Extract the [X, Y] coordinate from the center of the cell holding the provided text.  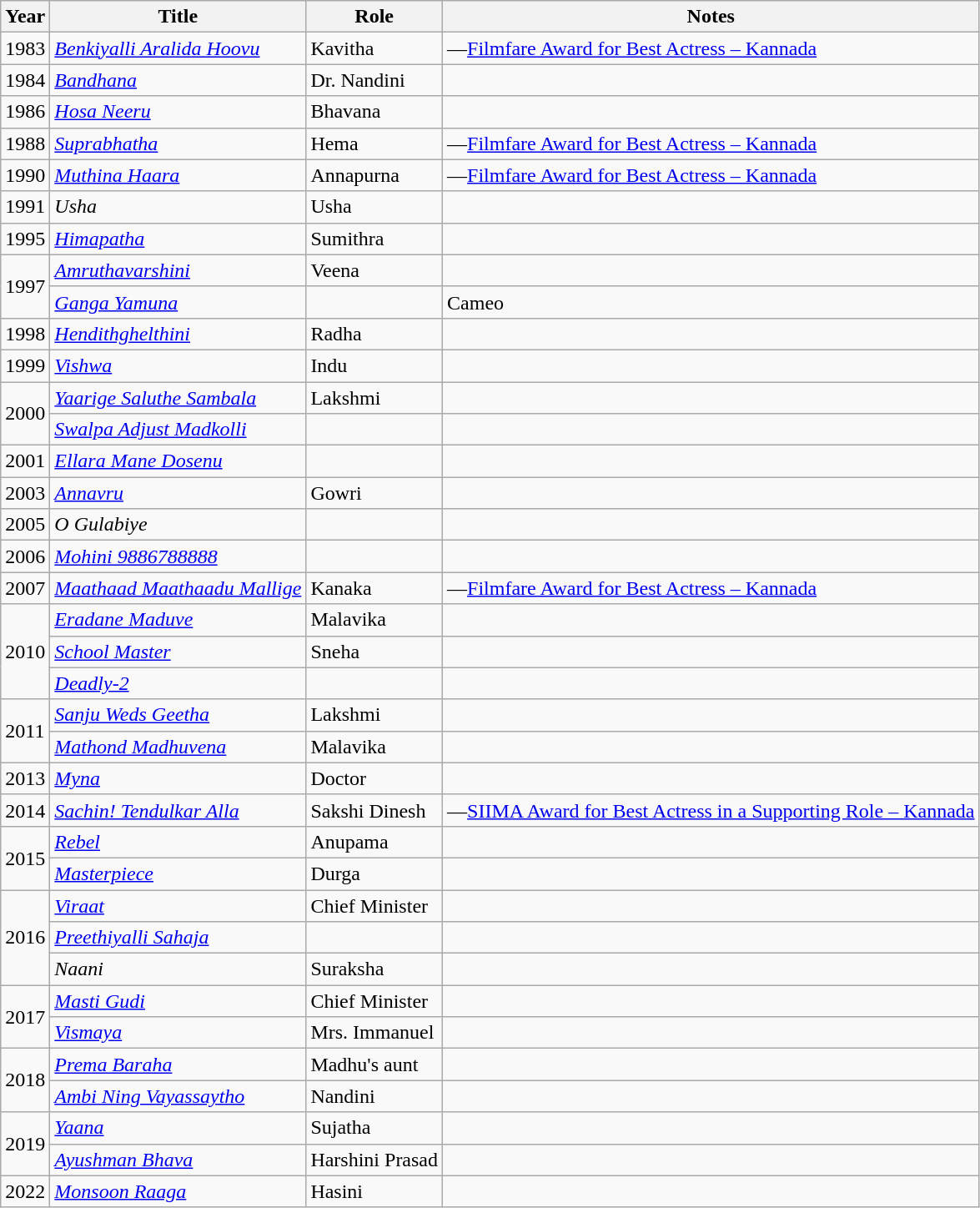
Kavitha [374, 48]
Eradane Maduve [178, 620]
Naani [178, 969]
Mathond Madhuvena [178, 747]
Role [374, 17]
Madhu's aunt [374, 1065]
Gowri [374, 493]
Sakshi Dinesh [374, 810]
Notes [711, 17]
2010 [25, 652]
Hosa Neeru [178, 112]
1998 [25, 334]
Bandhana [178, 80]
Preethiyalli Sahaja [178, 938]
School Master [178, 652]
2003 [25, 493]
Prema Baraha [178, 1065]
Hasini [374, 1191]
Veena [374, 270]
2011 [25, 731]
Bhavana [374, 112]
Mohini 9886788888 [178, 556]
—SIIMA Award for Best Actress in a Supporting Role – Kannada [711, 810]
Masti Gudi [178, 1001]
1984 [25, 80]
2017 [25, 1017]
Maathaad Maathaadu Mallige [178, 588]
Sneha [374, 652]
Kanaka [374, 588]
Nandini [374, 1096]
2014 [25, 810]
Hendithghelthini [178, 334]
Masterpiece [178, 873]
Sujatha [374, 1128]
2015 [25, 858]
2016 [25, 937]
Suprabhatha [178, 143]
Benkiyalli Aralida Hoovu [178, 48]
Sumithra [374, 239]
Sachin! Tendulkar Alla [178, 810]
Annavru [178, 493]
2018 [25, 1080]
Anupama [374, 842]
2000 [25, 414]
Rebel [178, 842]
2005 [25, 525]
Ganga Yamuna [178, 302]
Doctor [374, 778]
Durga [374, 873]
Ambi Ning Vayassaytho [178, 1096]
Radha [374, 334]
1995 [25, 239]
2019 [25, 1144]
1983 [25, 48]
Vismaya [178, 1033]
1988 [25, 143]
Title [178, 17]
2001 [25, 461]
1997 [25, 286]
Yaarige Saluthe Sambala [178, 398]
Amruthavarshini [178, 270]
1991 [25, 207]
Hema [374, 143]
Myna [178, 778]
Vishwa [178, 365]
O Gulabiye [178, 525]
Viraat [178, 905]
Indu [374, 365]
Ayushman Bhava [178, 1160]
Himapatha [178, 239]
2006 [25, 556]
Swalpa Adjust Madkolli [178, 430]
1990 [25, 175]
Monsoon Raaga [178, 1191]
Year [25, 17]
Dr. Nandini [374, 80]
Yaana [178, 1128]
2022 [25, 1191]
Deadly-2 [178, 683]
Harshini Prasad [374, 1160]
Sanju Weds Geetha [178, 715]
2013 [25, 778]
Ellara Mane Dosenu [178, 461]
Suraksha [374, 969]
Mrs. Immanuel [374, 1033]
Annapurna [374, 175]
1986 [25, 112]
1999 [25, 365]
Muthina Haara [178, 175]
Cameo [711, 302]
2007 [25, 588]
